Return the [x, y] coordinate for the center point of the cell that contains the specified text.  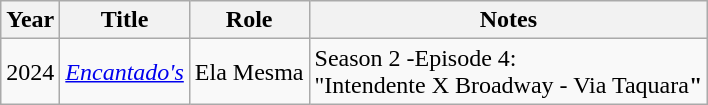
Title [125, 20]
2024 [30, 72]
Role [249, 20]
Encantado's [125, 72]
Ela Mesma [249, 72]
Season 2 -Episode 4:"Intendente X Broadway - Via Taquara" [508, 72]
Notes [508, 20]
Year [30, 20]
